Return [x, y] of the center of cell containing provided text 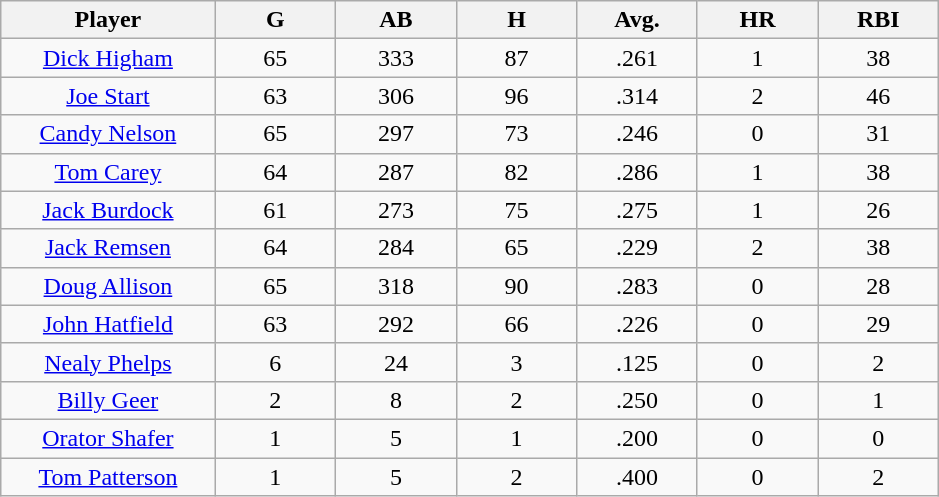
61 [276, 210]
Avg. [638, 20]
3 [516, 362]
.246 [638, 134]
75 [516, 210]
Nealy Phelps [108, 362]
31 [878, 134]
46 [878, 96]
.226 [638, 324]
284 [396, 248]
Billy Geer [108, 400]
Jack Remsen [108, 248]
6 [276, 362]
28 [878, 286]
Doug Allison [108, 286]
.400 [638, 477]
96 [516, 96]
318 [396, 286]
Tom Patterson [108, 477]
.314 [638, 96]
.275 [638, 210]
Dick Higham [108, 58]
90 [516, 286]
.229 [638, 248]
82 [516, 172]
.125 [638, 362]
H [516, 20]
.250 [638, 400]
273 [396, 210]
24 [396, 362]
66 [516, 324]
.286 [638, 172]
John Hatfield [108, 324]
306 [396, 96]
26 [878, 210]
73 [516, 134]
Joe Start [108, 96]
.261 [638, 58]
297 [396, 134]
287 [396, 172]
333 [396, 58]
8 [396, 400]
87 [516, 58]
.200 [638, 438]
Tom Carey [108, 172]
.283 [638, 286]
Orator Shafer [108, 438]
Candy Nelson [108, 134]
Player [108, 20]
HR [758, 20]
RBI [878, 20]
29 [878, 324]
G [276, 20]
Jack Burdock [108, 210]
AB [396, 20]
292 [396, 324]
